Locate the cell with the specified text and output its (x, y) center coordinate. 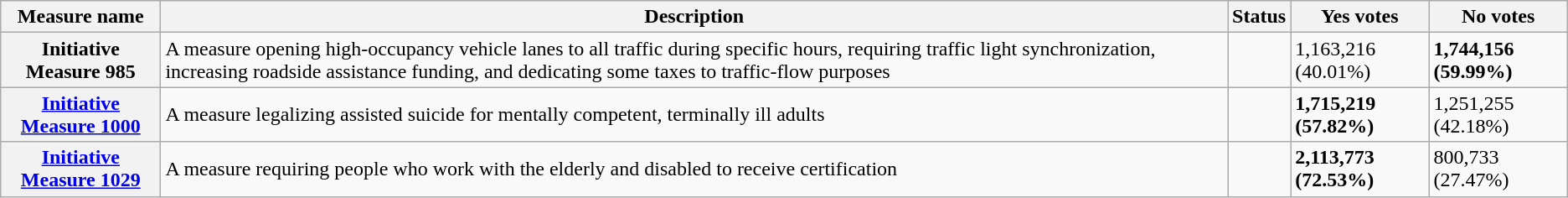
Status (1260, 17)
Initiative Measure 1000 (80, 114)
Initiative Measure 1029 (80, 169)
1,251,255 (42.18%) (1498, 114)
Initiative Measure 985 (80, 60)
2,113,773 (72.53%) (1360, 169)
1,715,219 (57.82%) (1360, 114)
A measure legalizing assisted suicide for mentally competent, terminally ill adults (694, 114)
1,163,216 (40.01%) (1360, 60)
Description (694, 17)
1,744,156 (59.99%) (1498, 60)
A measure requiring people who work with the elderly and disabled to receive certification (694, 169)
No votes (1498, 17)
Measure name (80, 17)
Yes votes (1360, 17)
800,733 (27.47%) (1498, 169)
